Return the [x, y] coordinate for the center point of the cell that contains the specified text.  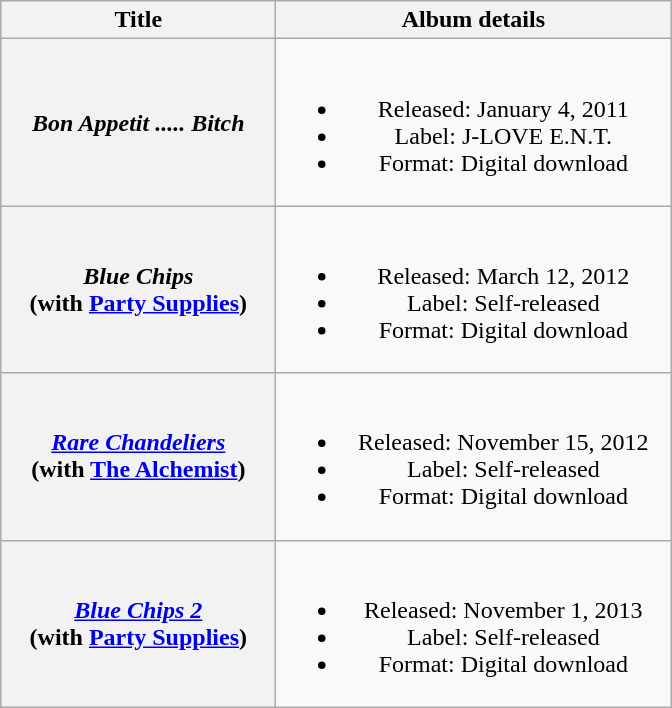
Album details [474, 20]
Released: March 12, 2012Label: Self-releasedFormat: Digital download [474, 290]
Blue Chips 2(with Party Supplies) [138, 624]
Bon Appetit ..... Bitch [138, 122]
Released: November 1, 2013Label: Self-releasedFormat: Digital download [474, 624]
Rare Chandeliers(with The Alchemist) [138, 456]
Released: January 4, 2011Label: J-LOVE E.N.T.Format: Digital download [474, 122]
Title [138, 20]
Released: November 15, 2012Label: Self-releasedFormat: Digital download [474, 456]
Blue Chips(with Party Supplies) [138, 290]
